Provide the [X, Y] coordinate of the cell's center where the given text is located.  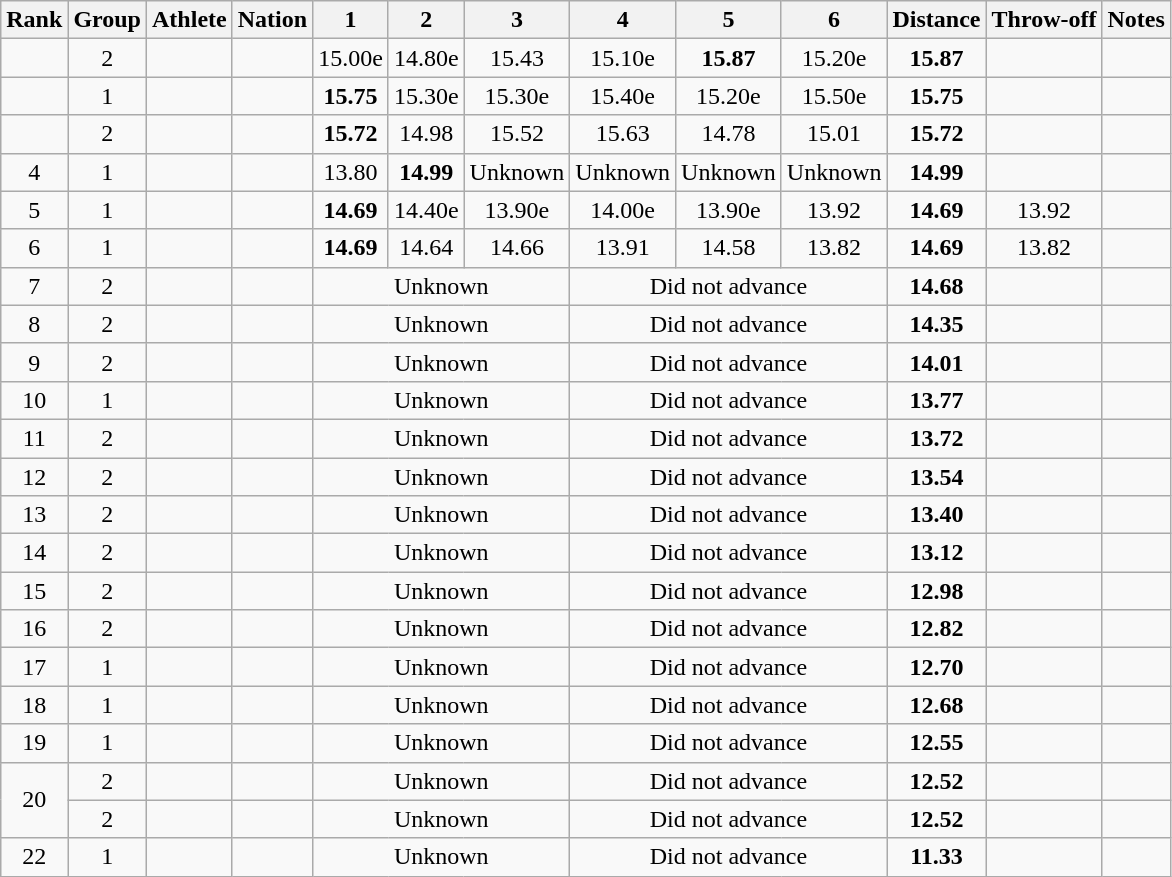
11 [34, 438]
Rank [34, 20]
14.00e [623, 210]
8 [34, 324]
12.55 [936, 743]
18 [34, 705]
13.54 [936, 477]
13 [34, 515]
15.00e [351, 58]
15.52 [517, 134]
14.66 [517, 248]
Athlete [190, 20]
14.35 [936, 324]
9 [34, 362]
14.58 [729, 248]
Distance [936, 20]
12.68 [936, 705]
15 [34, 591]
12.82 [936, 629]
14.68 [936, 286]
3 [517, 20]
Group [108, 20]
12.98 [936, 591]
15.10e [623, 58]
13.77 [936, 400]
14.40e [426, 210]
15.40e [623, 96]
14.80e [426, 58]
14.98 [426, 134]
13.80 [351, 172]
7 [34, 286]
15.01 [834, 134]
14.78 [729, 134]
12.70 [936, 667]
15.43 [517, 58]
Throw-off [1044, 20]
15.50e [834, 96]
20 [34, 800]
14 [34, 553]
13.40 [936, 515]
Nation [272, 20]
13.12 [936, 553]
13.91 [623, 248]
16 [34, 629]
15.63 [623, 134]
12 [34, 477]
14.01 [936, 362]
22 [34, 857]
17 [34, 667]
14.64 [426, 248]
10 [34, 400]
11.33 [936, 857]
19 [34, 743]
Notes [1136, 20]
13.72 [936, 438]
